Capture the cell that displays the provided text and extract its (x, y) central coordinate. 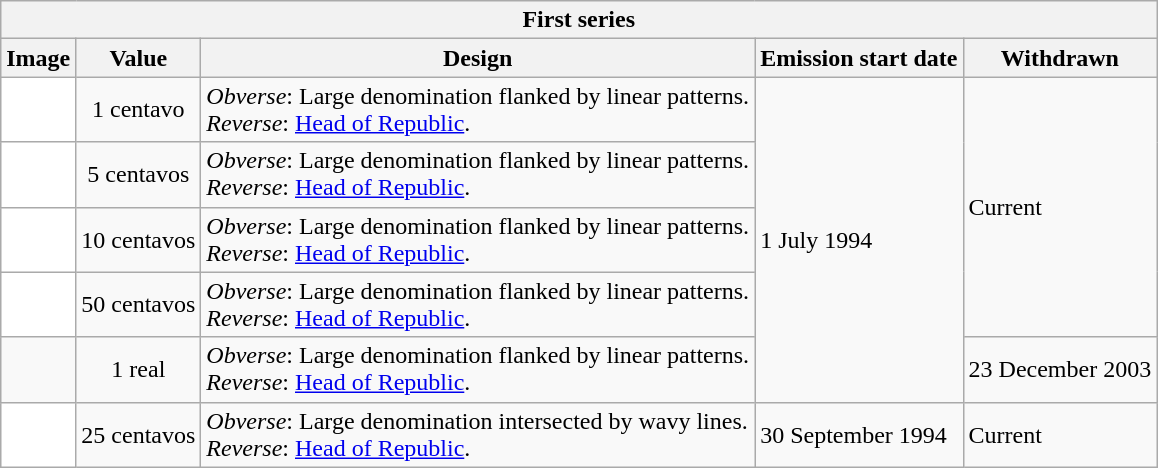
50 centavos (138, 304)
23 December 2003 (1060, 370)
1 centavo (138, 110)
1 real (138, 370)
Withdrawn (1060, 58)
Design (478, 58)
1 July 1994 (859, 240)
Emission start date (859, 58)
Image (38, 58)
10 centavos (138, 240)
25 centavos (138, 434)
5 centavos (138, 174)
Obverse: Large denomination intersected by wavy lines.Reverse: Head of Republic. (478, 434)
First series (579, 20)
Value (138, 58)
30 September 1994 (859, 434)
